Provide the [X, Y] coordinate of the cell's center where the given text is located.  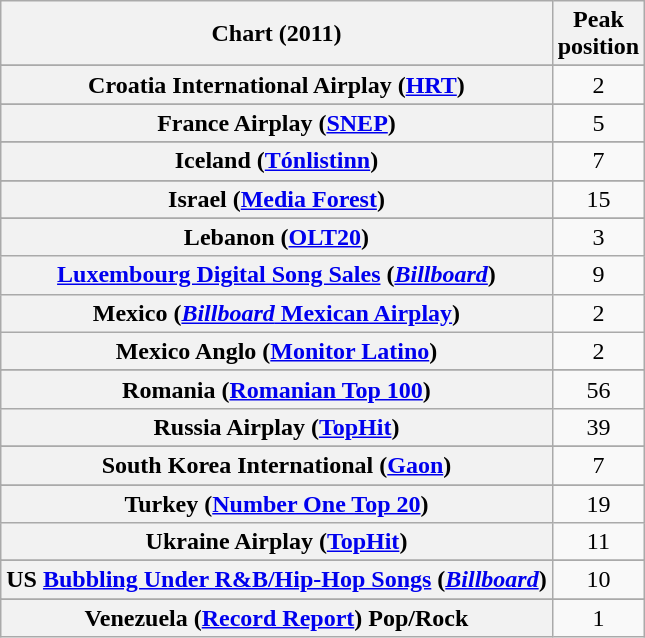
Venezuela (Record Report) Pop/Rock [276, 618]
5 [598, 123]
Romania (Romanian Top 100) [276, 389]
Peakposition [598, 34]
19 [598, 503]
10 [598, 580]
3 [598, 237]
Mexico (Billboard Mexican Airplay) [276, 313]
France Airplay (SNEP) [276, 123]
Lebanon (OLT20) [276, 237]
Luxembourg Digital Song Sales (Billboard) [276, 275]
Croatia International Airplay (HRT) [276, 85]
South Korea International (Gaon) [276, 465]
56 [598, 389]
Mexico Anglo (Monitor Latino) [276, 351]
Ukraine Airplay (TopHit) [276, 542]
11 [598, 542]
15 [598, 199]
1 [598, 618]
9 [598, 275]
Turkey (Number One Top 20) [276, 503]
Russia Airplay (TopHit) [276, 427]
Iceland (Tónlistinn) [276, 161]
Israel (Media Forest) [276, 199]
US Bubbling Under R&B/Hip-Hop Songs (Billboard) [276, 580]
Chart (2011) [276, 34]
39 [598, 427]
